Scan for the cell matching the given text and deliver its (X, Y) coordinate at center. 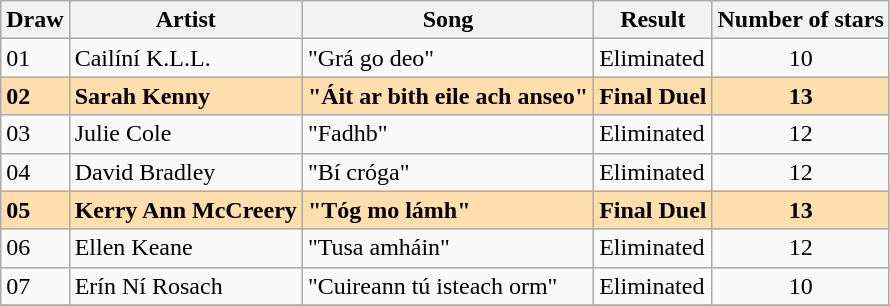
04 (35, 172)
02 (35, 96)
"Bí cróga" (448, 172)
03 (35, 134)
"Tóg mo lámh" (448, 210)
"Tusa amháin" (448, 248)
07 (35, 286)
06 (35, 248)
Result (653, 20)
Cailíní K.L.L. (186, 58)
Julie Cole (186, 134)
Ellen Keane (186, 248)
Artist (186, 20)
David Bradley (186, 172)
Kerry Ann McCreery (186, 210)
"Grá go deo" (448, 58)
Erín Ní Rosach (186, 286)
05 (35, 210)
Number of stars (800, 20)
"Fadhb" (448, 134)
Sarah Kenny (186, 96)
"Cuireann tú isteach orm" (448, 286)
01 (35, 58)
"Áit ar bith eile ach anseo" (448, 96)
Song (448, 20)
Draw (35, 20)
